Capture the cell that displays the provided text and extract its [X, Y] central coordinate. 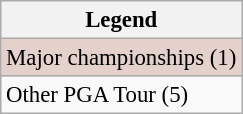
Major championships (1) [122, 58]
Legend [122, 20]
Other PGA Tour (5) [122, 95]
